From the cell containing the given text, extract its center point as (X, Y) coordinate. 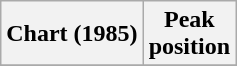
Peakposition (189, 34)
Chart (1985) (72, 34)
